Extract the (x, y) coordinate from the center of the cell holding the provided text.  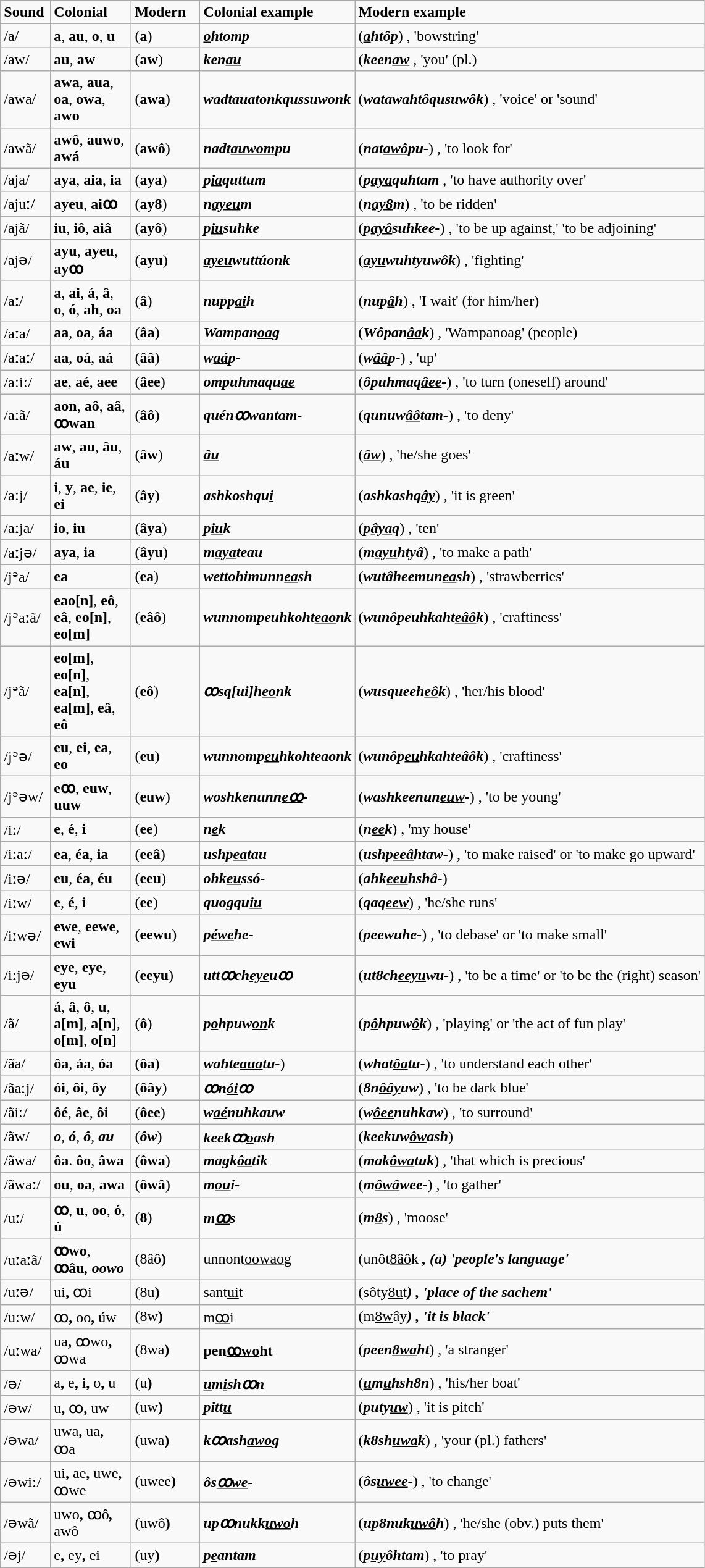
mayateau (278, 552)
(wutâheemuneash) , 'strawberries' (530, 577)
/jᵊã/ (26, 691)
/iːə/ (26, 878)
(uwô) (165, 1523)
(pôhpuwôk) , 'playing' or 'the act of fun play' (530, 1024)
(wôeenuhkaw) , 'to surround' (530, 1112)
/iː/ (26, 829)
umishꝏn (278, 1383)
/ãaːj/ (26, 1088)
o, ó, ô, au (91, 1137)
eu, éa, éu (91, 878)
(ôwa) (165, 1160)
(keekuwôwash) (530, 1137)
u, ꝏ, uw (91, 1407)
Colonial (91, 12)
(eeyu) (165, 975)
ea, éa, ia (91, 854)
(neek) , 'my house' (530, 829)
peantam (278, 1556)
(eu) (165, 756)
(môwâwee-) , 'to gather' (530, 1184)
iu, iô, aiâ (91, 228)
(umuhsh8n) , 'his/her boat' (530, 1383)
uttꝏcheyeuꝏ (278, 975)
/ajuː/ (26, 204)
/jᵊa/ (26, 577)
pohpuwonk (278, 1024)
a, au, o, u (91, 36)
/uːaːã/ (26, 1259)
nayeum (278, 204)
aa, oá, aá (91, 358)
e, ey, ei (91, 1556)
woshkenunneꝏ- (278, 797)
wettohimunneash (278, 577)
/əwa/ (26, 1440)
(unôt8âôk , (a) 'people's language' (530, 1259)
wahteauatu-) (278, 1064)
/aːj/ (26, 495)
Wampanoag (278, 333)
ayeuwuttúonk (278, 261)
/əw/ (26, 1407)
pittu (278, 1407)
(ây) (165, 495)
ua, ꝏwo, ꝏwa (91, 1350)
eye, eye, eyu (91, 975)
(aya) (165, 180)
ꝏnóiꝏ (278, 1088)
a, ai, á, â, o, ó, ah, oa (91, 300)
nadtauwompu (278, 148)
(âyu) (165, 552)
(putyuw) , 'it is pitch' (530, 1407)
ꝏwo, ꝏâu, oowo (91, 1259)
(ahtôp) , 'bowstring' (530, 36)
mꝏi (278, 1317)
(âô) (165, 415)
(watawahtôqusuwôk) , 'voice' or 'sound' (530, 99)
piusuhke (278, 228)
ashkoshqui (278, 495)
(eeâ) (165, 854)
au, aw (91, 59)
(8âô) (165, 1259)
/aːã/ (26, 415)
(ôây) (165, 1088)
(ôsuwee-) , 'to change' (530, 1482)
ôé, âe, ôi (91, 1112)
(eewu) (165, 935)
piaquttum (278, 180)
(ashkashqây) , 'it is green' (530, 495)
(ayuwuhtyuwôk) , 'fighting' (530, 261)
(8nôâyuw) , 'to be dark blue' (530, 1088)
moui- (278, 1184)
(ushpeeâhtaw-) , 'to make raised' or 'to make go upward' (530, 854)
quénꝏwantam- (278, 415)
aon, aô, aâ, ꝏwan (91, 415)
(payaquhtam , 'to have authority over' (530, 180)
(k8shuwak) , 'your (pl.) fathers' (530, 1440)
nek (278, 829)
i, y, ae, ie, ei (91, 495)
(ââ) (165, 358)
(8) (165, 1218)
(washkeenuneuw-) , 'to be young' (530, 797)
/aja/ (26, 180)
/ajə/ (26, 261)
waáp- (278, 358)
(puyôhtam) , 'to pray' (530, 1556)
/aw/ (26, 59)
/uːwa/ (26, 1350)
ui, ae, uwe, ꝏwe (91, 1482)
(âw) (165, 456)
/ãa/ (26, 1064)
/uːə/ (26, 1293)
(sôty8ut) , 'place of the sachem' (530, 1293)
ae, aé, aee (91, 382)
ayu, ayeu, ayꝏ (91, 261)
ohtomp (278, 36)
/ãw/ (26, 1137)
eu, ei, ea, eo (91, 756)
/iːjə/ (26, 975)
ôsꝏwe- (278, 1482)
/jᵊə/ (26, 756)
(pâyaq) , 'ten' (530, 528)
/awa/ (26, 99)
ou, oa, awa (91, 1184)
(ôwâ) (165, 1184)
(qaqeew) , 'he/she runs' (530, 903)
(up8nukuwôh) , 'he/she (obv.) puts them' (530, 1523)
ayeu, aiꝏ (91, 204)
(8w) (165, 1317)
(ayu) (165, 261)
ompuhmaquae (278, 382)
(awa) (165, 99)
awa, aua, oa, owa, awo (91, 99)
(m8wây) , 'it is black' (530, 1317)
/aːaː/ (26, 358)
/aːjə/ (26, 552)
(peen8waht) , 'a stranger' (530, 1350)
/uːw/ (26, 1317)
(u) (165, 1383)
/jᵊəw/ (26, 797)
ꝏsq[ui]heonk (278, 691)
(uw) (165, 1407)
(8wa) (165, 1350)
awô, auwo, awá (91, 148)
/əwã/ (26, 1523)
(payôsuhkee-) , 'to be up against,' 'to be adjoining' (530, 228)
/aːiː/ (26, 382)
Sound (26, 12)
/ãwaː/ (26, 1184)
(â) (165, 300)
(8u) (165, 1293)
(nay8m) , 'to be ridden' (530, 204)
/əwiː/ (26, 1482)
/aː/ (26, 300)
ꝏ, oo, úw (91, 1317)
(natawôpu-) , 'to look for' (530, 148)
keekꝏoash (278, 1137)
/ã/ (26, 1024)
(âa) (165, 333)
/ãwa/ (26, 1160)
kenau (278, 59)
(whatôatu-) , 'to understand each other' (530, 1064)
(ôw) (165, 1137)
(ôpuhmaqâee-) , 'to turn (oneself) around' (530, 382)
ôa, áa, óa (91, 1064)
/iːw/ (26, 903)
eao[n], eô, eâ, eo[n], eo[m] (91, 617)
/iːaː/ (26, 854)
kꝏashawog (278, 1440)
ushpeatau (278, 854)
/aːw/ (26, 456)
santuit (278, 1293)
ôa. ôo, âwa (91, 1160)
ui, ꝏi (91, 1293)
(eâô) (165, 617)
io, iu (91, 528)
péwehe- (278, 935)
(ôa) (165, 1064)
(m8s) , 'moose' (530, 1218)
(ôee) (165, 1112)
(ahkeeuhshâ-) (530, 878)
(ea) (165, 577)
ói, ôi, ôy (91, 1088)
Modern example (530, 12)
(uy) (165, 1556)
(âya) (165, 528)
(ô) (165, 1024)
âu (278, 456)
(euw) (165, 797)
(uwee) (165, 1482)
(âw) , 'he/she goes' (530, 456)
wadtauatonkqussuwonk (278, 99)
/əj/ (26, 1556)
(keenaw , 'you' (pl.) (530, 59)
(âee) (165, 382)
mꝏs (278, 1218)
unnontoowaog (278, 1259)
(ut8cheeyuwu-) , 'to be a time' or 'to be the (right) season' (530, 975)
ewe, eewe, ewi (91, 935)
ea (91, 577)
(eeu) (165, 878)
piuk (278, 528)
magkôatik (278, 1160)
(a) (165, 36)
ohkeussó- (278, 878)
/a/ (26, 36)
/iːwə/ (26, 935)
/jᵊaːã/ (26, 617)
Modern (165, 12)
quogquiu (278, 903)
waénuhkauw (278, 1112)
eꝏ, euw, uuw (91, 797)
penꝏwoht (278, 1350)
/ə/ (26, 1383)
(uwa) (165, 1440)
(mayuhtyâ) , 'to make a path' (530, 552)
(ay8) (165, 204)
/uː/ (26, 1218)
(eô) (165, 691)
(qunuwâôtam-) , 'to deny' (530, 415)
/ajã/ (26, 228)
a, e, i, o, u (91, 1383)
uwo, ꝏô, awô (91, 1523)
/aːa/ (26, 333)
(makôwatuk) , 'that which is precious' (530, 1160)
(aw) (165, 59)
aya, ia (91, 552)
/awã/ (26, 148)
nuppaih (278, 300)
aya, aia, ia (91, 180)
(Wôpanâak) , 'Wampanoag' (people) (530, 333)
/ãiː/ (26, 1112)
(awô) (165, 148)
(peewuhe-) , 'to debase' or 'to make small' (530, 935)
/aːja/ (26, 528)
(ayô) (165, 228)
(nupâh) , 'I wait' (for him/her) (530, 300)
aw, au, âu, áu (91, 456)
eo[m], eo[n], ea[n], ea[m], eâ, eô (91, 691)
Colonial example (278, 12)
á, â, ô, u, a[m], a[n], o[m], o[n] (91, 1024)
uwa, ua, ꝏa (91, 1440)
aa, oa, áa (91, 333)
(wusqueeheôk) , 'her/his blood' (530, 691)
upꝏnukkuwoh (278, 1523)
ꝏ, u, oo, ó, ú (91, 1218)
(wââp-) , 'up' (530, 358)
